Pinpoint the cell where the given text exists, returning its [X, Y] midpoint coordinate. 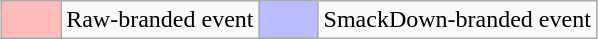
SmackDown-branded event [457, 20]
Raw-branded event [160, 20]
